Return the [x, y] coordinate for the center point of the cell that contains the specified text.  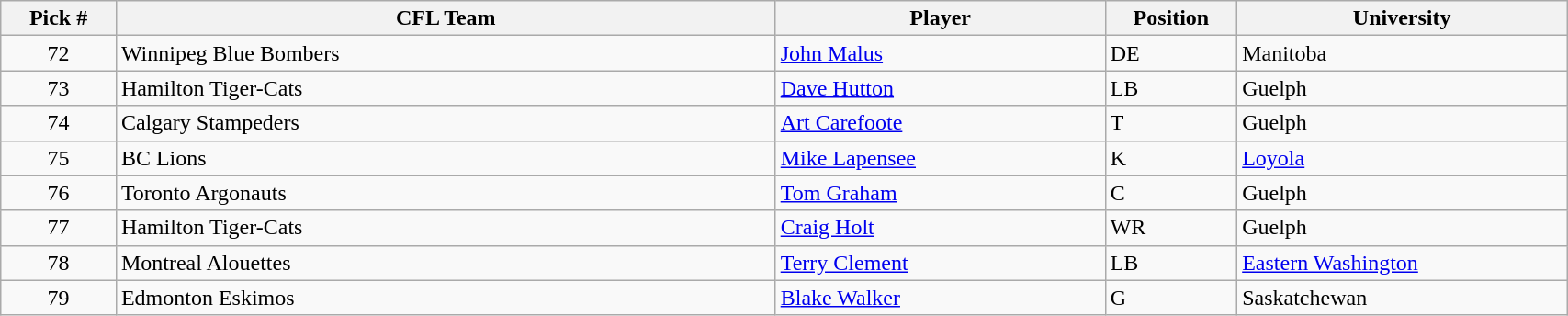
Edmonton Eskimos [446, 298]
G [1171, 298]
C [1171, 193]
Toronto Argonauts [446, 193]
Manitoba [1402, 53]
Terry Clement [941, 263]
Loyola [1402, 158]
BC Lions [446, 158]
DE [1171, 53]
Pick # [59, 18]
78 [59, 263]
75 [59, 158]
Dave Hutton [941, 88]
Eastern Washington [1402, 263]
WR [1171, 228]
CFL Team [446, 18]
T [1171, 123]
Player [941, 18]
76 [59, 193]
79 [59, 298]
77 [59, 228]
Position [1171, 18]
Art Carefoote [941, 123]
73 [59, 88]
Tom Graham [941, 193]
Montreal Alouettes [446, 263]
Blake Walker [941, 298]
Mike Lapensee [941, 158]
Winnipeg Blue Bombers [446, 53]
K [1171, 158]
72 [59, 53]
Craig Holt [941, 228]
74 [59, 123]
Calgary Stampeders [446, 123]
University [1402, 18]
John Malus [941, 53]
Saskatchewan [1402, 298]
